Return the (X, Y) coordinate for the center point of the cell that contains the specified text.  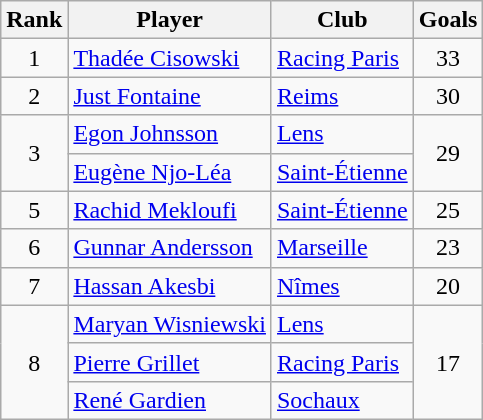
Nîmes (342, 286)
Hassan Akesbi (170, 286)
Gunnar Andersson (170, 248)
17 (448, 362)
Marseille (342, 248)
6 (34, 248)
Reims (342, 96)
Player (170, 20)
23 (448, 248)
Club (342, 20)
7 (34, 286)
Rachid Mekloufi (170, 210)
30 (448, 96)
3 (34, 153)
8 (34, 362)
Maryan Wisniewski (170, 324)
33 (448, 58)
2 (34, 96)
Egon Johnsson (170, 134)
Just Fontaine (170, 96)
Goals (448, 20)
1 (34, 58)
29 (448, 153)
René Gardien (170, 400)
Sochaux (342, 400)
Pierre Grillet (170, 362)
Thadée Cisowski (170, 58)
Eugène Njo-Léa (170, 172)
20 (448, 286)
Rank (34, 20)
25 (448, 210)
5 (34, 210)
